Locate the cell with the specified text and output its (X, Y) center coordinate. 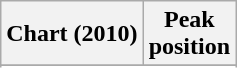
Peakposition (189, 34)
Chart (2010) (72, 34)
